Return the (x, y) coordinate for the center point of the cell that contains the specified text.  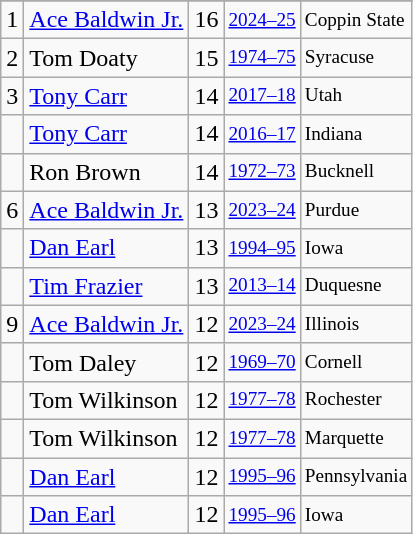
Indiana (356, 134)
2016–17 (262, 134)
1994–95 (262, 248)
Coppin State (356, 20)
Bucknell (356, 172)
Tim Frazier (106, 286)
Duquesne (356, 286)
1 (12, 20)
Tom Doaty (106, 58)
Ron Brown (106, 172)
Illinois (356, 324)
Pennsylvania (356, 477)
16 (206, 20)
9 (12, 324)
2024–25 (262, 20)
Rochester (356, 400)
6 (12, 210)
1972–73 (262, 172)
2 (12, 58)
2013–14 (262, 286)
Tom Daley (106, 362)
1969–70 (262, 362)
15 (206, 58)
Cornell (356, 362)
Utah (356, 96)
2017–18 (262, 96)
Syracuse (356, 58)
3 (12, 96)
Purdue (356, 210)
1974–75 (262, 58)
Marquette (356, 438)
